Output the [X, Y] coordinate of the center of the cell containing the given text.  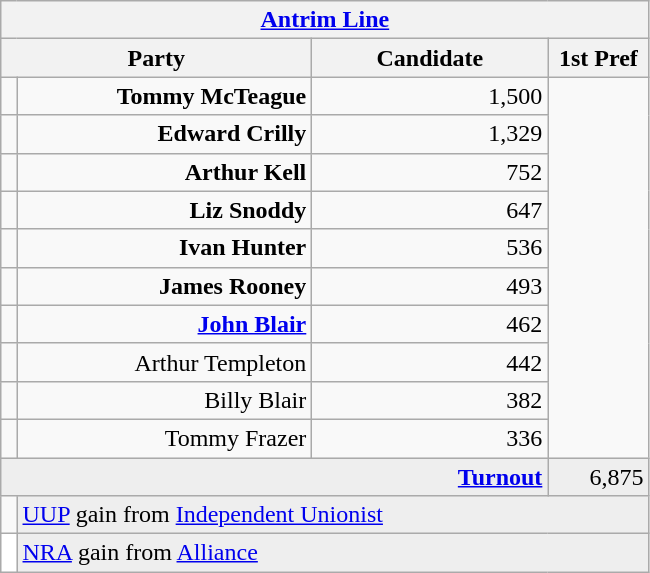
Liz Snoddy [164, 210]
536 [430, 248]
752 [430, 172]
Ivan Hunter [164, 248]
6,875 [598, 477]
1st Pref [598, 58]
Candidate [430, 58]
442 [430, 362]
UUP gain from Independent Unionist [333, 515]
382 [430, 400]
Arthur Kell [164, 172]
Arthur Templeton [164, 362]
Turnout [274, 477]
Party [156, 58]
1,329 [430, 134]
Antrim Line [325, 20]
Billy Blair [164, 400]
493 [430, 286]
NRA gain from Alliance [333, 553]
Edward Crilly [164, 134]
462 [430, 324]
336 [430, 438]
Tommy McTeague [164, 96]
Tommy Frazer [164, 438]
John Blair [164, 324]
James Rooney [164, 286]
1,500 [430, 96]
647 [430, 210]
